Identify which cell holds the provided text, then report its [X, Y] central coordinate. 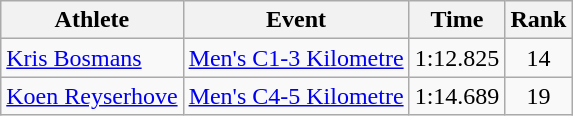
Athlete [92, 20]
Rank [538, 20]
Men's C4-5 Kilometre [296, 96]
19 [538, 96]
1:12.825 [457, 58]
Koen Reyserhove [92, 96]
Time [457, 20]
1:14.689 [457, 96]
Men's C1-3 Kilometre [296, 58]
Event [296, 20]
Kris Bosmans [92, 58]
14 [538, 58]
